Find where the given text appears and provide that cell's center as (x, y) coordinate. 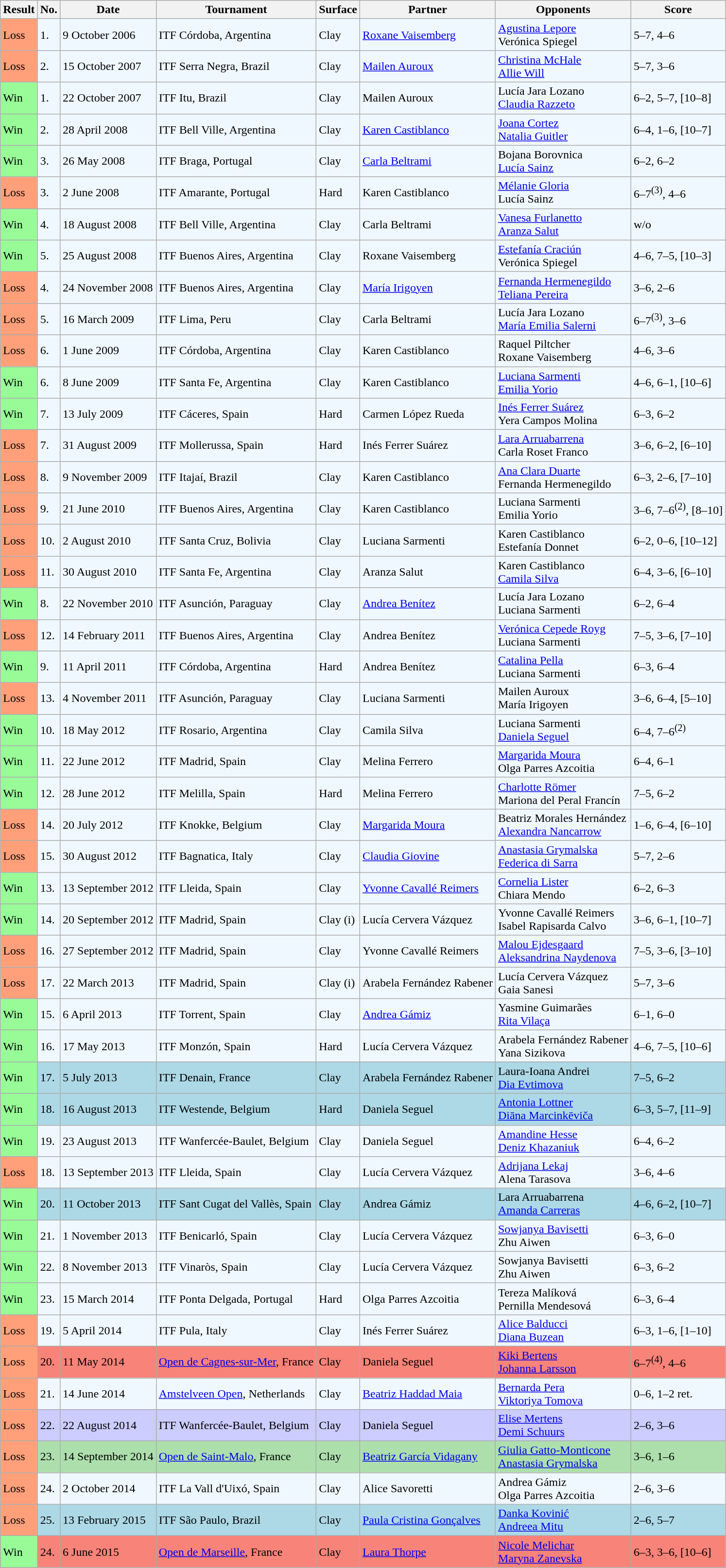
18 August 2008 (108, 224)
Catalina Pella Luciana Sarmenti (563, 666)
26 May 2008 (108, 161)
Yvonne Cavallé Reimers Isabel Rapisarda Calvo (563, 920)
9 October 2006 (108, 35)
Partner (428, 10)
13 July 2009 (108, 414)
14 June 2014 (108, 1393)
No. (49, 10)
20 September 2012 (108, 920)
6–2, 6–4 (678, 603)
28 April 2008 (108, 129)
Nicole Melichar Maryna Zanevska (563, 1551)
Surface (338, 10)
14 September 2014 (108, 1457)
Lucía Jara Lozano Claudia Razzeto (563, 98)
3–6, 7–6(2), [8–10] (678, 509)
Open de Marseille, France (236, 1551)
6–2, 5–7, [10–8] (678, 98)
3–6, 2–6 (678, 288)
Lucía Jara Lozano María Emilia Salerni (563, 319)
6 April 2013 (108, 1014)
1 June 2009 (108, 351)
8 November 2013 (108, 1267)
3–6, 1–6 (678, 1457)
Ana Clara Duarte Fernanda Hermenegildo (563, 477)
6–7(3), 3–6 (678, 319)
Karen Castiblanco Estefanía Donnet (563, 540)
0–6, 1–2 ret. (678, 1393)
ITF Serra Negra, Brazil (236, 66)
ITF Monzón, Spain (236, 1046)
Result (19, 10)
28 June 2012 (108, 793)
6–4, 3–6, [6–10] (678, 572)
22 October 2007 (108, 98)
Anastasia Grymalska Federica di Sarra (563, 856)
ITF Benicarló, Spain (236, 1236)
Amstelveen Open, Netherlands (236, 1393)
Andrea Gámiz Olga Parres Azcoitia (563, 1488)
16 March 2009 (108, 319)
Alice Savoretti (428, 1488)
Lara Arruabarrena Amanda Carreras (563, 1204)
Claudia Giovine (428, 856)
Danka Kovinić Andreea Mitu (563, 1520)
Date (108, 10)
Laura-Ioana Andrei Dia Evtimova (563, 1077)
15 October 2007 (108, 66)
31 August 2009 (108, 446)
ITF Braga, Portugal (236, 161)
Paula Cristina Gonçalves (428, 1520)
22 June 2012 (108, 762)
Mélanie Gloria Lucía Sainz (563, 192)
ITF Sant Cugat del Vallès, Spain (236, 1204)
Kiki Bertens Johanna Larsson (563, 1362)
Raquel Piltcher Roxane Vaisemberg (563, 351)
Arabela Fernández Rabener Yana Sizikova (563, 1046)
5–7, 4–6 (678, 35)
6–4, 6–2 (678, 1141)
Yasmine Guimarães Rita Vilaça (563, 1014)
Estefanía Craciún Verónica Spiegel (563, 256)
Olga Parres Azcoitia (428, 1299)
w/o (678, 224)
20 July 2012 (108, 825)
Luciana Sarmenti Daniela Seguel (563, 730)
2–6, 5–7 (678, 1520)
1 November 2013 (108, 1236)
30 August 2012 (108, 856)
4–6, 6–1, [10–6] (678, 382)
ITF Westende, Belgium (236, 1109)
2 June 2008 (108, 192)
18 May 2012 (108, 730)
4–6, 7–5, [10–3] (678, 256)
ITF Rosario, Argentina (236, 730)
ITF Itajaí, Brazil (236, 477)
Charlotte Römer Mariona del Peral Francín (563, 793)
ITF Melilla, Spain (236, 793)
Margarida Moura Olga Parres Azcoitia (563, 762)
3–6, 6–2, [6–10] (678, 446)
Tournament (236, 10)
Tereza Malíková Pernilla Mendesová (563, 1299)
Mailen Auroux María Irigoyen (563, 699)
2 October 2014 (108, 1488)
6–3, 5–7, [11–9] (678, 1109)
21 June 2010 (108, 509)
Open de Cagnes-sur-Mer, France (236, 1362)
2 August 2010 (108, 540)
Amandine Hesse Deniz Khazaniuk (563, 1141)
ITF Vinaròs, Spain (236, 1267)
Aranza Salut (428, 572)
9 November 2009 (108, 477)
Elise Mertens Demi Schuurs (563, 1425)
23 August 2013 (108, 1141)
ITF Cáceres, Spain (236, 414)
Karen Castiblanco Camila Silva (563, 572)
27 September 2012 (108, 951)
6–4, 6–1 (678, 762)
Camila Silva (428, 730)
6–4, 7–6(2) (678, 730)
Alice Balducci Diana Buzean (563, 1330)
ITF Bagnatica, Italy (236, 856)
Score (678, 10)
Christina McHale Allie Will (563, 66)
1–6, 6–4, [6–10] (678, 825)
6–2, 0–6, [10–12] (678, 540)
Opponents (563, 10)
11 May 2014 (108, 1362)
22 August 2014 (108, 1425)
3–6, 4–6 (678, 1173)
Lucía Jara Lozano Luciana Sarmenti (563, 603)
Cornelia Lister Chiara Mendo (563, 888)
Vanesa Furlanetto Aranza Salut (563, 224)
ITF Santa Cruz, Bolivia (236, 540)
ITF Knokke, Belgium (236, 825)
Beatriz Haddad Maia (428, 1393)
Malou Ejdesgaard Aleksandrina Naydenova (563, 951)
15 March 2014 (108, 1299)
ITF La Vall d'Uixó, Spain (236, 1488)
6–4, 1–6, [10–7] (678, 129)
Open de Saint-Malo, France (236, 1457)
Verónica Cepede Royg Luciana Sarmenti (563, 635)
13 February 2015 (108, 1520)
Fernanda Hermenegildo Teliana Pereira (563, 288)
6–1, 6–0 (678, 1014)
6–3, 2–6, [7–10] (678, 477)
Giulia Gatto-Monticone Anastasia Grymalska (563, 1457)
5–7, 2–6 (678, 856)
25. (49, 1520)
6–2, 6–3 (678, 888)
Inés Ferrer Suárez Yera Campos Molina (563, 414)
13 September 2013 (108, 1173)
Lucía Cervera Vázquez Gaia Sanesi (563, 983)
3–6, 6–1, [10–7] (678, 920)
Laura Thorpe (428, 1551)
25 August 2008 (108, 256)
Margarida Moura (428, 825)
ITF Itu, Brazil (236, 98)
6–3, 1–6, [1–10] (678, 1330)
María Irigoyen (428, 288)
22 March 2013 (108, 983)
22 November 2010 (108, 603)
30 August 2010 (108, 572)
ITF Denain, France (236, 1077)
17 May 2013 (108, 1046)
13 September 2012 (108, 888)
6–2, 6–2 (678, 161)
6–7(4), 4–6 (678, 1362)
11 April 2011 (108, 666)
4–6, 6–2, [10–7] (678, 1204)
6–3, 3–6, [10–6] (678, 1551)
Adrijana Lekaj Alena Tarasova (563, 1173)
14 February 2011 (108, 635)
7–5, 3–6, [7–10] (678, 635)
Beatriz García Vidagany (428, 1457)
Bojana Borovnica Lucía Sainz (563, 161)
4–6, 3–6 (678, 351)
7–5, 3–6, [3–10] (678, 951)
Carmen López Rueda (428, 414)
ITF Amarante, Portugal (236, 192)
ITF São Paulo, Brazil (236, 1520)
Lara Arruabarrena Carla Roset Franco (563, 446)
ITF Pula, Italy (236, 1330)
ITF Ponta Delgada, Portugal (236, 1299)
4–6, 7–5, [10–6] (678, 1046)
6–3, 6–0 (678, 1236)
3–6, 6–4, [5–10] (678, 699)
8 June 2009 (108, 382)
5 July 2013 (108, 1077)
Agustina Lepore Verónica Spiegel (563, 35)
ITF Lima, Peru (236, 319)
24 November 2008 (108, 288)
ITF Mollerussa, Spain (236, 446)
Joana Cortez Natalia Guitler (563, 129)
ITF Torrent, Spain (236, 1014)
11 October 2013 (108, 1204)
5 April 2014 (108, 1330)
6 June 2015 (108, 1551)
Beatriz Morales Hernández Alexandra Nancarrow (563, 825)
4 November 2011 (108, 699)
Bernarda Pera Viktoriya Tomova (563, 1393)
16 August 2013 (108, 1109)
6–7(3), 4–6 (678, 192)
Antonia Lottner Diāna Marcinkēviča (563, 1109)
